Return the (X, Y) coordinate for the center point of the cell that contains the specified text.  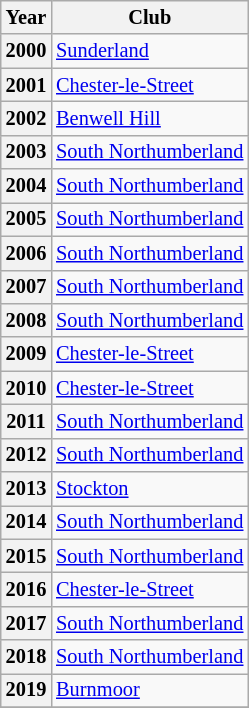
2002 (26, 118)
2007 (26, 287)
2017 (26, 623)
2005 (26, 219)
2000 (26, 51)
2004 (26, 186)
Sunderland (150, 51)
2009 (26, 354)
2008 (26, 320)
2003 (26, 152)
2006 (26, 253)
Stockton (150, 489)
Year (26, 17)
2001 (26, 85)
2010 (26, 388)
2013 (26, 489)
2019 (26, 690)
2014 (26, 522)
2018 (26, 657)
2011 (26, 421)
Burnmoor (150, 690)
Benwell Hill (150, 118)
Club (150, 17)
2012 (26, 455)
2015 (26, 556)
2016 (26, 589)
